For the text-containing cell, return its midpoint in (x, y) coordinate format. 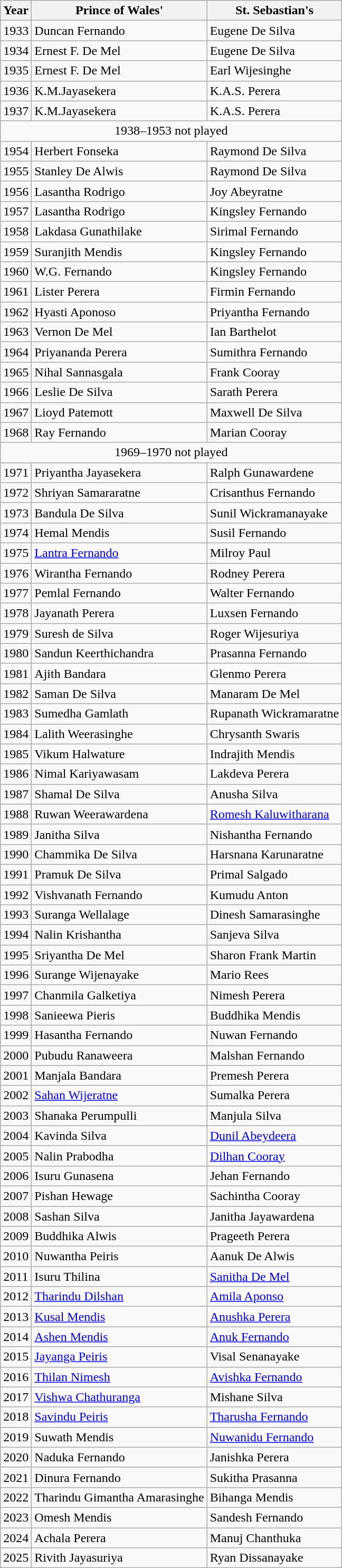
Glenmo Perera (274, 674)
1966 (16, 392)
Anuk Fernando (274, 1337)
Pishan Hewage (119, 1196)
1961 (16, 292)
Manuj Chanthuka (274, 1538)
Mario Rees (274, 975)
1963 (16, 332)
Aanuk De Alwis (274, 1257)
Dinura Fernando (119, 1477)
2007 (16, 1196)
2000 (16, 1055)
2010 (16, 1257)
1981 (16, 674)
Sriyantha De Mel (119, 955)
2019 (16, 1437)
Anusha Silva (274, 794)
W.G. Fernando (119, 272)
Buddhika Mendis (274, 1015)
Lakdasa Gunathilake (119, 231)
Tharindu Gimantha Amarasinghe (119, 1497)
Tharusha Fernando (274, 1417)
Jayanga Peiris (119, 1357)
Manjala Bandara (119, 1075)
1955 (16, 171)
Nuwan Fernando (274, 1035)
2001 (16, 1075)
1999 (16, 1035)
Lalith Weerasinghe (119, 734)
Priyantha Fernando (274, 312)
Dunil Abeydeera (274, 1136)
Nuwantha Peiris (119, 1257)
Susil Fernando (274, 533)
Ashen Mendis (119, 1337)
Sharon Frank Martin (274, 955)
Janishka Perera (274, 1457)
Chammika De Silva (119, 854)
2011 (16, 1277)
1972 (16, 493)
Vikum Halwature (119, 754)
1995 (16, 955)
Buddhika Alwis (119, 1236)
Visal Senanayake (274, 1357)
Pramuk De Silva (119, 874)
Sumedha Gamlath (119, 714)
2006 (16, 1176)
1938–1953 not played (171, 131)
1998 (16, 1015)
Vernon De Mel (119, 332)
Nihal Sannasgala (119, 372)
1985 (16, 754)
Lantra Fernando (119, 553)
Ajith Bandara (119, 674)
Leslie De Silva (119, 392)
Bihanga Mendis (274, 1497)
2015 (16, 1357)
1956 (16, 191)
Sanjeva Silva (274, 935)
Manjula Silva (274, 1116)
Hemal Mendis (119, 533)
Ruwan Weerawardena (119, 814)
2004 (16, 1136)
Nimal Kariyawasam (119, 774)
2022 (16, 1497)
1993 (16, 915)
1971 (16, 473)
Nalin Prabodha (119, 1156)
Malshan Fernando (274, 1055)
Chrysanth Swaris (274, 734)
1975 (16, 553)
Thilan Nimesh (119, 1377)
Maxwell De Silva (274, 412)
Premesh Perera (274, 1075)
Kusal Mendis (119, 1317)
Bandula De Silva (119, 513)
Rupanath Wickramaratne (274, 714)
Mishane Silva (274, 1397)
1958 (16, 231)
Vishvanath Fernando (119, 895)
Janitha Silva (119, 834)
Romesh Kaluwitharana (274, 814)
1954 (16, 151)
Pemlal Fernando (119, 593)
Sunil Wickramanayake (274, 513)
Sumalka Perera (274, 1095)
Sanitha De Mel (274, 1277)
1937 (16, 111)
Ralph Gunawardene (274, 473)
1991 (16, 874)
Prince of Wales' (119, 11)
Rodney Perera (274, 573)
1934 (16, 51)
Lister Perera (119, 292)
1935 (16, 71)
2025 (16, 1558)
Lakdeva Perera (274, 774)
2005 (16, 1156)
Nuwanidu Fernando (274, 1437)
2017 (16, 1397)
Sumithra Fernando (274, 352)
Marian Cooray (274, 432)
Nishantha Fernando (274, 834)
2016 (16, 1377)
Jehan Fernando (274, 1176)
1936 (16, 91)
Herbert Fonseka (119, 151)
Chanmila Galketiya (119, 995)
1959 (16, 252)
1982 (16, 694)
Janitha Jayawardena (274, 1216)
Wirantha Fernando (119, 573)
Priyananda Perera (119, 352)
Lioyd Patemott (119, 412)
2018 (16, 1417)
2012 (16, 1297)
Omesh Mendis (119, 1517)
Stanley De Alwis (119, 171)
2023 (16, 1517)
Vishwa Chathuranga (119, 1397)
Avishka Fernando (274, 1377)
1997 (16, 995)
1996 (16, 975)
Sirimal Fernando (274, 231)
Sarath Perera (274, 392)
1965 (16, 372)
Prasanna Fernando (274, 654)
1983 (16, 714)
Sashan Silva (119, 1216)
2009 (16, 1236)
Ryan Dissanayake (274, 1558)
2020 (16, 1457)
2013 (16, 1317)
1976 (16, 573)
Dilhan Cooray (274, 1156)
Prageeth Perera (274, 1236)
Indrajith Mendis (274, 754)
Suranjith Mendis (119, 252)
1969–1970 not played (171, 452)
Dinesh Samarasinghe (274, 915)
Sandesh Fernando (274, 1517)
Manaram De Mel (274, 694)
1987 (16, 794)
Firmin Fernando (274, 292)
Nalin Krishantha (119, 935)
Sandun Keerthichandra (119, 654)
1957 (16, 211)
Year (16, 11)
Rivith Jayasuriya (119, 1558)
1967 (16, 412)
St. Sebastian's (274, 11)
1974 (16, 533)
Sachintha Cooray (274, 1196)
Surange Wijenayake (119, 975)
Ray Fernando (119, 432)
1989 (16, 834)
Isuru Gunasena (119, 1176)
Shanaka Perumpulli (119, 1116)
2002 (16, 1095)
Earl Wijesinghe (274, 71)
1968 (16, 432)
1990 (16, 854)
1960 (16, 272)
Frank Cooray (274, 372)
Sukitha Prasanna (274, 1477)
Isuru Thilina (119, 1277)
1977 (16, 593)
1994 (16, 935)
Harsnana Karunaratne (274, 854)
Amila Aponso (274, 1297)
Shamal De Silva (119, 794)
Crisanthus Fernando (274, 493)
1980 (16, 654)
Hyasti Aponoso (119, 312)
2014 (16, 1337)
Pubudu Ranaweera (119, 1055)
Suranga Wellalage (119, 915)
1986 (16, 774)
Suwath Mendis (119, 1437)
1973 (16, 513)
Naduka Fernando (119, 1457)
Primal Salgado (274, 874)
2024 (16, 1538)
Ian Barthelot (274, 332)
Walter Fernando (274, 593)
Suresh de Silva (119, 634)
Luxsen Fernando (274, 613)
1979 (16, 634)
Shriyan Samararatne (119, 493)
1933 (16, 31)
Hasantha Fernando (119, 1035)
Saman De Silva (119, 694)
Achala Perera (119, 1538)
Duncan Fernando (119, 31)
1964 (16, 352)
2003 (16, 1116)
Priyantha Jayasekera (119, 473)
Nimesh Perera (274, 995)
1984 (16, 734)
1978 (16, 613)
Anushka Perera (274, 1317)
Joy Abeyratne (274, 191)
Kumudu Anton (274, 895)
1992 (16, 895)
2008 (16, 1216)
Jayanath Perera (119, 613)
1962 (16, 312)
Kavinda Silva (119, 1136)
Sahan Wijeratne (119, 1095)
Savindu Peiris (119, 1417)
2021 (16, 1477)
1988 (16, 814)
Milroy Paul (274, 553)
Tharindu Dilshan (119, 1297)
Sanieewa Pieris (119, 1015)
Roger Wijesuriya (274, 634)
